From the cell containing the given text, extract its center point as [X, Y] coordinate. 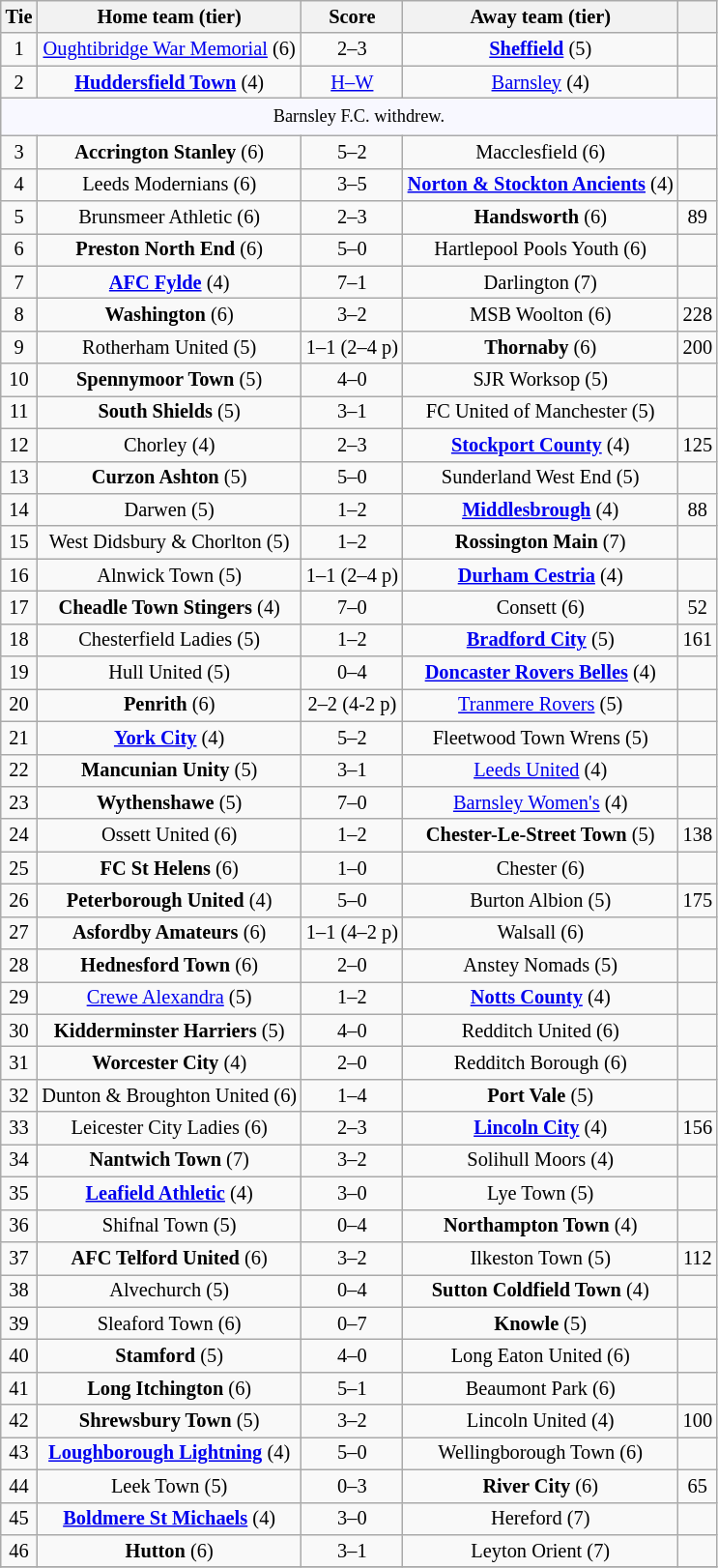
Lincoln City (4) [541, 1128]
Alvechurch (5) [169, 1291]
River City (6) [541, 1486]
Sutton Coldfield Town (4) [541, 1291]
Huddersfield Town (4) [169, 82]
Sunderland West End (5) [541, 478]
Norton & Stockton Ancients (4) [541, 185]
35 [19, 1193]
1–0 [352, 868]
FC St Helens (6) [169, 868]
2 [19, 82]
Chester (6) [541, 868]
South Shields (5) [169, 412]
Leek Town (5) [169, 1486]
10 [19, 380]
Stockport County (4) [541, 445]
15 [19, 542]
Nantwich Town (7) [169, 1160]
Penrith (6) [169, 705]
Beaumont Park (6) [541, 1388]
24 [19, 835]
Leeds Modernians (6) [169, 185]
5–1 [352, 1388]
Northampton Town (4) [541, 1226]
Barnsley Women's (4) [541, 802]
Barnsley F.C. withdrew. [359, 116]
Washington (6) [169, 314]
88 [698, 509]
Macclesfield (6) [541, 152]
8 [19, 314]
Shifnal Town (5) [169, 1226]
Darlington (7) [541, 282]
Tranmere Rovers (5) [541, 705]
Tie [19, 16]
Hutton (6) [169, 1551]
Walsall (6) [541, 933]
161 [698, 640]
175 [698, 900]
Mancunian Unity (5) [169, 770]
43 [19, 1453]
York City (4) [169, 738]
33 [19, 1128]
36 [19, 1226]
Curzon Ashton (5) [169, 478]
Away team (tier) [541, 16]
89 [698, 217]
22 [19, 770]
52 [698, 607]
AFC Fylde (4) [169, 282]
Long Eaton United (6) [541, 1355]
112 [698, 1258]
3–5 [352, 185]
Sleaford Town (6) [169, 1323]
228 [698, 314]
Leicester City Ladies (6) [169, 1128]
37 [19, 1258]
7 [19, 282]
Brunsmeer Athletic (6) [169, 217]
138 [698, 835]
0–3 [352, 1486]
Long Itchington (6) [169, 1388]
Preston North End (6) [169, 249]
65 [698, 1486]
Doncaster Rovers Belles (4) [541, 673]
45 [19, 1519]
25 [19, 868]
4 [19, 185]
Leyton Orient (7) [541, 1551]
40 [19, 1355]
156 [698, 1128]
26 [19, 900]
Asfordby Amateurs (6) [169, 933]
46 [19, 1551]
1–4 [352, 1095]
1–1 (4–2 p) [352, 933]
12 [19, 445]
2–2 (4-2 p) [352, 705]
39 [19, 1323]
Home team (tier) [169, 16]
18 [19, 640]
Worcester City (4) [169, 1062]
Kidderminster Harriers (5) [169, 1031]
Leeds United (4) [541, 770]
Solihull Moors (4) [541, 1160]
Chester-Le-Street Town (5) [541, 835]
Hednesford Town (6) [169, 966]
Wellingborough Town (6) [541, 1453]
Rotherham United (5) [169, 347]
Sheffield (5) [541, 49]
Lye Town (5) [541, 1193]
125 [698, 445]
100 [698, 1421]
44 [19, 1486]
Ossett United (6) [169, 835]
Score [352, 16]
38 [19, 1291]
Loughborough Lightning (4) [169, 1453]
29 [19, 998]
200 [698, 347]
32 [19, 1095]
Consett (6) [541, 607]
FC United of Manchester (5) [541, 412]
SJR Worksop (5) [541, 380]
Hull United (5) [169, 673]
Darwen (5) [169, 509]
Anstey Nomads (5) [541, 966]
23 [19, 802]
34 [19, 1160]
Shrewsbury Town (5) [169, 1421]
Redditch United (6) [541, 1031]
Alnwick Town (5) [169, 575]
3 [19, 152]
13 [19, 478]
30 [19, 1031]
Hartlepool Pools Youth (6) [541, 249]
Cheadle Town Stingers (4) [169, 607]
Rossington Main (7) [541, 542]
Notts County (4) [541, 998]
42 [19, 1421]
Fleetwood Town Wrens (5) [541, 738]
Accrington Stanley (6) [169, 152]
Crewe Alexandra (5) [169, 998]
Knowle (5) [541, 1323]
28 [19, 966]
41 [19, 1388]
Boldmere St Michaels (4) [169, 1519]
11 [19, 412]
Peterborough United (4) [169, 900]
31 [19, 1062]
5 [19, 217]
Thornaby (6) [541, 347]
1 [19, 49]
Oughtibridge War Memorial (6) [169, 49]
9 [19, 347]
16 [19, 575]
Chorley (4) [169, 445]
Dunton & Broughton United (6) [169, 1095]
Leafield Athletic (4) [169, 1193]
Burton Albion (5) [541, 900]
27 [19, 933]
Lincoln United (4) [541, 1421]
Bradford City (5) [541, 640]
Wythenshawe (5) [169, 802]
Durham Cestria (4) [541, 575]
Barnsley (4) [541, 82]
0–7 [352, 1323]
MSB Woolton (6) [541, 314]
Ilkeston Town (5) [541, 1258]
H–W [352, 82]
19 [19, 673]
6 [19, 249]
21 [19, 738]
Hereford (7) [541, 1519]
Spennymoor Town (5) [169, 380]
Handsworth (6) [541, 217]
7–1 [352, 282]
Redditch Borough (6) [541, 1062]
20 [19, 705]
17 [19, 607]
West Didsbury & Chorlton (5) [169, 542]
Chesterfield Ladies (5) [169, 640]
14 [19, 509]
Stamford (5) [169, 1355]
AFC Telford United (6) [169, 1258]
Middlesbrough (4) [541, 509]
Port Vale (5) [541, 1095]
